Return the [x, y] coordinate for the center point of the cell that contains the specified text.  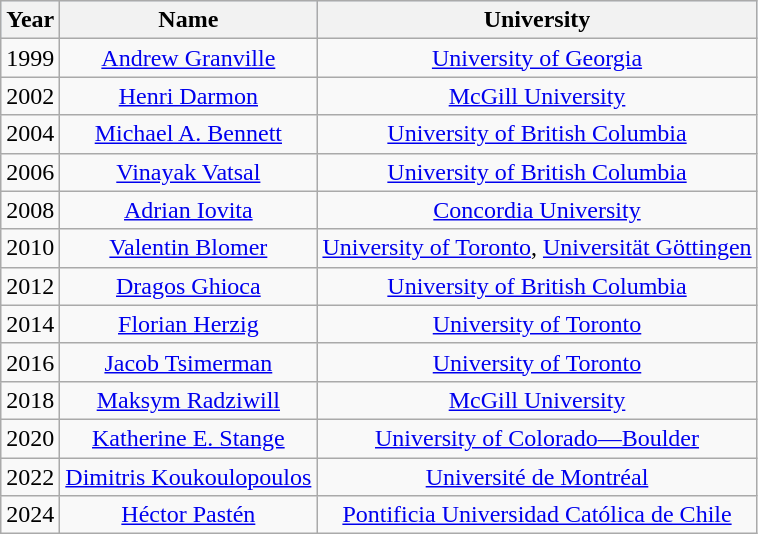
Katherine E. Stange [188, 438]
Dimitris Koukoulopoulos [188, 477]
Year [30, 20]
Henri Darmon [188, 96]
Université de Montréal [537, 477]
University of Georgia [537, 58]
2006 [30, 172]
2004 [30, 134]
Valentin Blomer [188, 248]
Vinayak Vatsal [188, 172]
2002 [30, 96]
Name [188, 20]
2014 [30, 324]
2012 [30, 286]
Jacob Tsimerman [188, 362]
2010 [30, 248]
Andrew Granville [188, 58]
Dragos Ghioca [188, 286]
Maksym Radziwill [188, 400]
Pontificia Universidad Católica de Chile [537, 515]
University of Colorado—Boulder [537, 438]
2020 [30, 438]
2024 [30, 515]
2008 [30, 210]
Héctor Pastén [188, 515]
Florian Herzig [188, 324]
1999 [30, 58]
Adrian Iovita [188, 210]
2016 [30, 362]
2018 [30, 400]
University of Toronto, Universität Göttingen [537, 248]
Concordia University [537, 210]
University [537, 20]
Michael A. Bennett [188, 134]
2022 [30, 477]
